Search for the cell housing the specified text and yield its [X, Y] center coordinate. 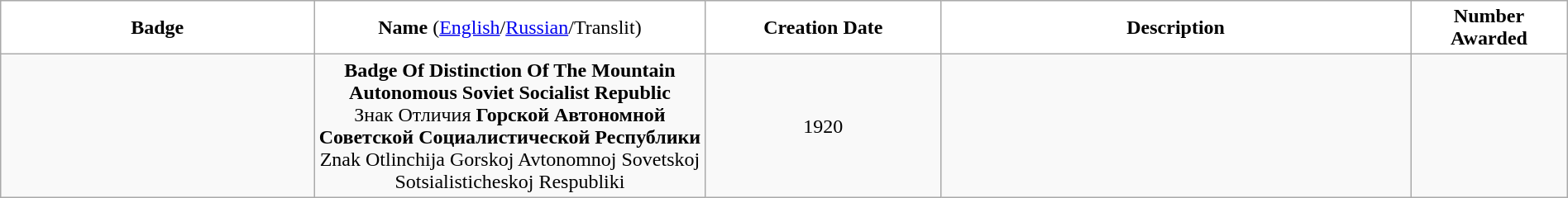
Name (English/Russian/Translit) [510, 28]
Number Awarded [1489, 28]
Description [1175, 28]
Badge [157, 28]
Creation Date [823, 28]
1920 [823, 125]
